For the text-containing cell, return its midpoint in [x, y] coordinate format. 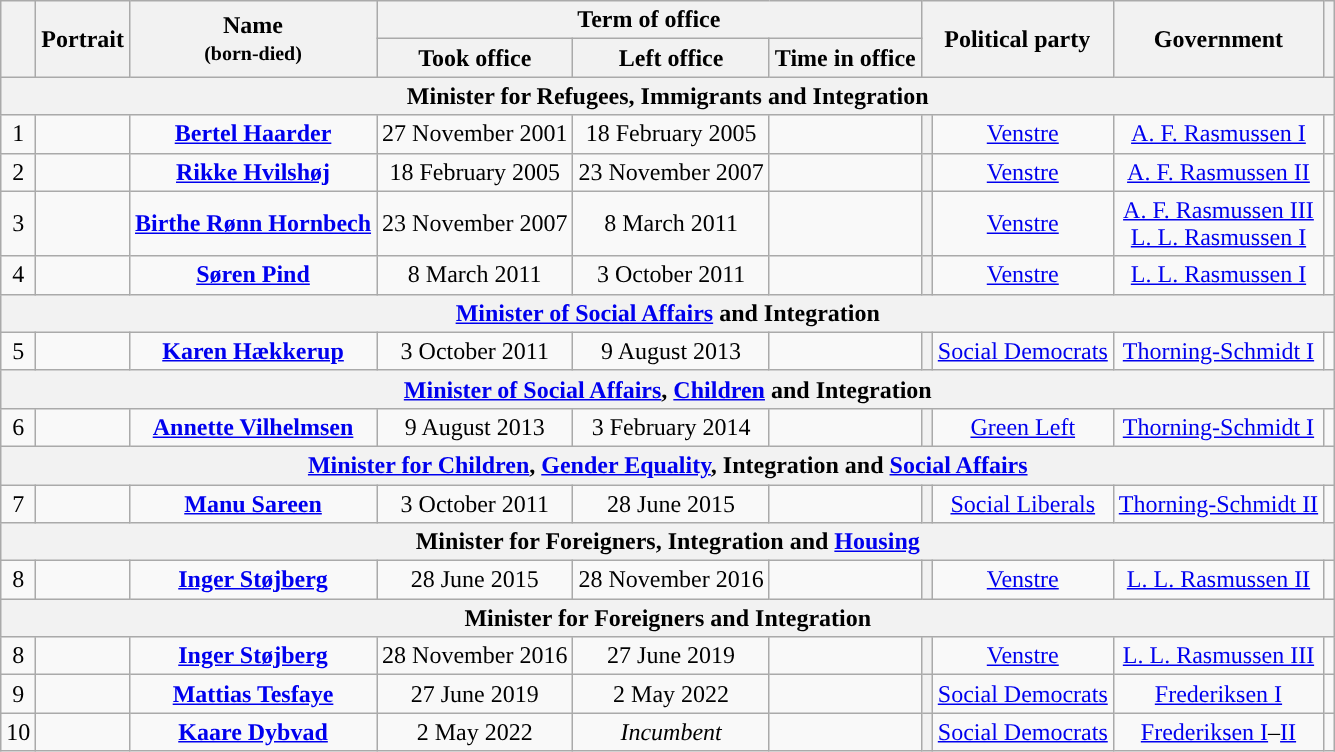
Minister for Refugees, Immigrants and Integration [668, 96]
Government [1218, 39]
Term of office [650, 20]
Social Liberals [1022, 503]
Minister for Foreigners, Integration and Housing [668, 542]
27 November 2001 [475, 134]
Minister of Social Affairs and Integration [668, 313]
3 [18, 224]
Minister for Children, Gender Equality, Integration and Social Affairs [668, 465]
2 [18, 172]
9 [18, 694]
Frederiksen I–II [1218, 732]
Thorning-Schmidt II [1218, 503]
Søren Pind [252, 275]
Rikke Hvilshøj [252, 172]
Name(born-died) [252, 39]
Mattias Tesfaye [252, 694]
4 [18, 275]
10 [18, 732]
Political party [1017, 39]
Minister for Foreigners and Integration [668, 618]
Incumbent [671, 732]
Annette Vilhelmsen [252, 427]
L. L. Rasmussen I [1218, 275]
L. L. Rasmussen II [1218, 580]
A. F. Rasmussen II [1218, 172]
Green Left [1022, 427]
Karen Hækkerup [252, 351]
Birthe Rønn Hornbech [252, 224]
Took office [475, 58]
Time in office [845, 58]
Minister of Social Affairs, Children and Integration [668, 389]
6 [18, 427]
Left office [671, 58]
7 [18, 503]
Bertel Haarder [252, 134]
Kaare Dybvad [252, 732]
Frederiksen I [1218, 694]
A. F. Rasmussen I [1218, 134]
Portrait [83, 39]
3 February 2014 [671, 427]
1 [18, 134]
Manu Sareen [252, 503]
L. L. Rasmussen III [1218, 656]
5 [18, 351]
A. F. Rasmussen IIIL. L. Rasmussen I [1218, 224]
